Extract the [x, y] coordinate from the center of the cell holding the provided text.  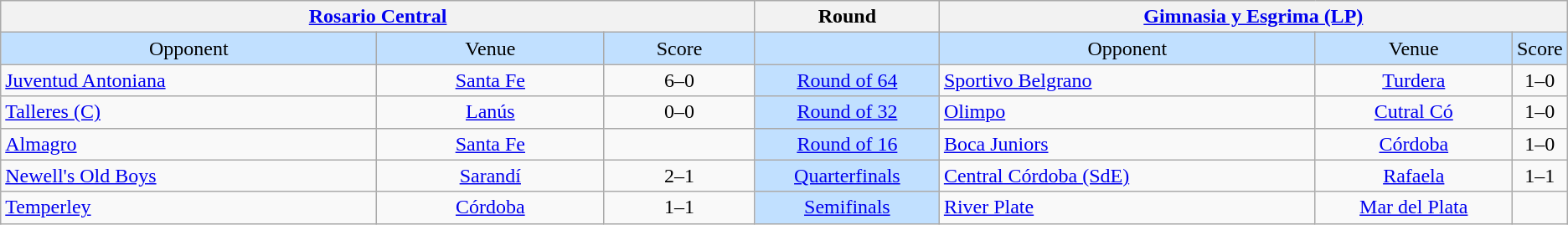
Newell's Old Boys [189, 176]
Quarterfinals [847, 176]
River Plate [1127, 207]
2–1 [680, 176]
Boca Juniors [1127, 144]
Juventud Antoniana [189, 80]
6–0 [680, 80]
Rafaela [1414, 176]
Turdera [1414, 80]
Lanús [491, 112]
Olimpo [1127, 112]
0–0 [680, 112]
Sarandí [491, 176]
Central Córdoba (SdE) [1127, 176]
Gimnasia y Esgrima (LP) [1253, 17]
Round of 64 [847, 80]
Round of 32 [847, 112]
Cutral Có [1414, 112]
Rosario Central [379, 17]
Temperley [189, 207]
Mar del Plata [1414, 207]
Sportivo Belgrano [1127, 80]
Round [847, 17]
Talleres (C) [189, 112]
Semifinals [847, 207]
Almagro [189, 144]
Round of 16 [847, 144]
